Scan for the cell matching the given text and deliver its [X, Y] coordinate at center. 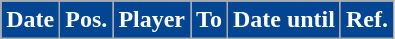
Date until [284, 20]
Ref. [366, 20]
To [210, 20]
Pos. [86, 20]
Player [152, 20]
Date [30, 20]
